Locate the cell with the specified text and output its [X, Y] center coordinate. 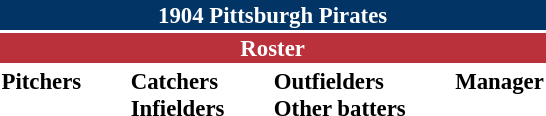
Roster [272, 48]
1904 Pittsburgh Pirates [272, 15]
